Find where the given text appears and provide that cell's center as [x, y] coordinate. 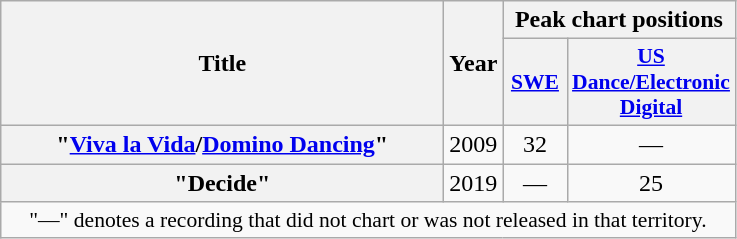
"—" denotes a recording that did not chart or was not released in that territory. [368, 220]
25 [651, 183]
Year [474, 64]
US Dance/Electronic Digital [651, 82]
SWE [535, 82]
2009 [474, 144]
32 [535, 144]
2019 [474, 183]
"Decide" [222, 183]
Title [222, 64]
"Viva la Vida/Domino Dancing" [222, 144]
Peak chart positions [619, 20]
